Return [x, y] of the center of cell containing provided text 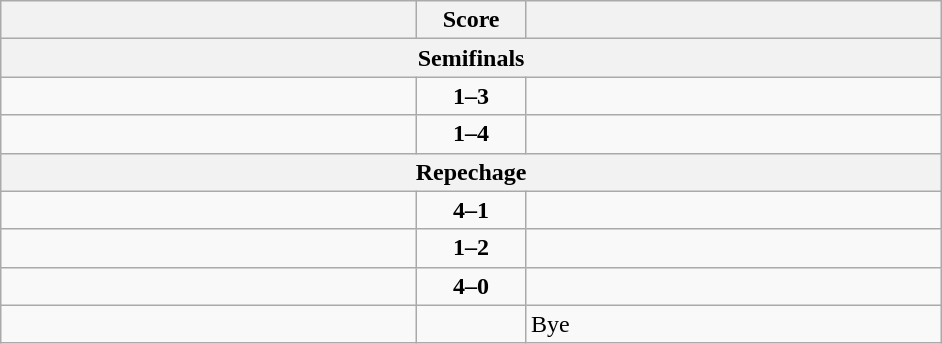
4–0 [472, 286]
1–4 [472, 134]
4–1 [472, 210]
Repechage [472, 172]
1–3 [472, 96]
Semifinals [472, 58]
1–2 [472, 248]
Bye [733, 324]
Score [472, 20]
